Scan for the cell matching the given text and deliver its (X, Y) coordinate at center. 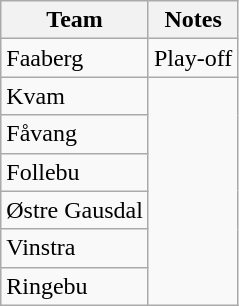
Østre Gausdal (75, 210)
Team (75, 20)
Fåvang (75, 134)
Play-off (192, 58)
Follebu (75, 172)
Faaberg (75, 58)
Kvam (75, 96)
Notes (192, 20)
Ringebu (75, 286)
Vinstra (75, 248)
